Search for the cell housing the specified text and yield its (x, y) center coordinate. 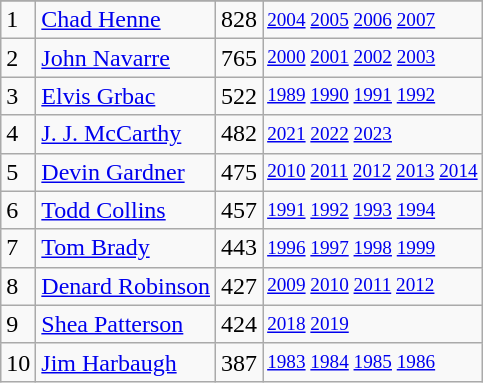
2010 2011 2012 2013 2014 (373, 172)
John Navarre (126, 58)
7 (18, 248)
3 (18, 96)
5 (18, 172)
482 (240, 134)
828 (240, 20)
1 (18, 20)
10 (18, 362)
1991 1992 1993 1994 (373, 210)
6 (18, 210)
443 (240, 248)
1996 1997 1998 1999 (373, 248)
Todd Collins (126, 210)
8 (18, 286)
2 (18, 58)
4 (18, 134)
9 (18, 324)
Jim Harbaugh (126, 362)
Chad Henne (126, 20)
522 (240, 96)
1989 1990 1991 1992 (373, 96)
457 (240, 210)
765 (240, 58)
2018 2019 (373, 324)
2004 2005 2006 2007 (373, 20)
Elvis Grbac (126, 96)
427 (240, 286)
Tom Brady (126, 248)
Devin Gardner (126, 172)
Shea Patterson (126, 324)
1983 1984 1985 1986 (373, 362)
2000 2001 2002 2003 (373, 58)
475 (240, 172)
J. J. McCarthy (126, 134)
2021 2022 2023 (373, 134)
Denard Robinson (126, 286)
2009 2010 2011 2012 (373, 286)
424 (240, 324)
387 (240, 362)
